Return (x, y) of the center of cell containing provided text 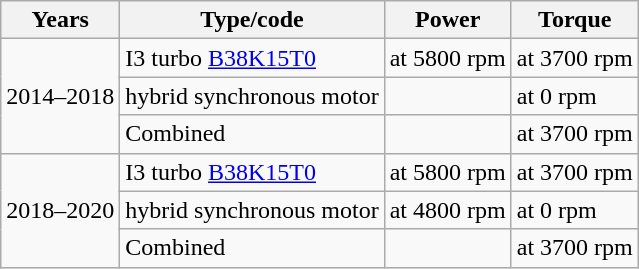
Years (60, 20)
2018–2020 (60, 210)
Type/code (252, 20)
Torque (574, 20)
2014–2018 (60, 96)
Power (448, 20)
at 4800 rpm (448, 210)
